Locate the cell with the specified text and output its [x, y] center coordinate. 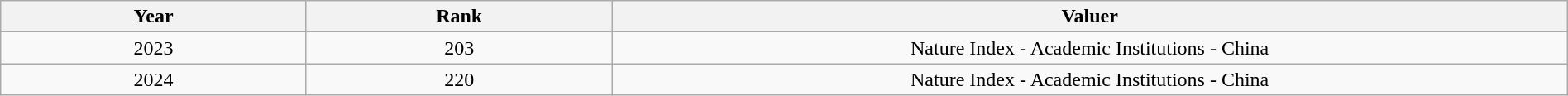
2023 [154, 48]
2024 [154, 79]
Year [154, 17]
Rank [459, 17]
220 [459, 79]
Valuer [1090, 17]
203 [459, 48]
